Return the (X, Y) coordinate for the center point of the cell that contains the specified text.  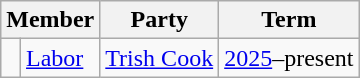
Party (160, 20)
Term (289, 20)
Labor (60, 58)
Member (50, 20)
Trish Cook (160, 58)
2025–present (289, 58)
